Determine the [x, y] coordinate at the center of the cell enclosing the given text.  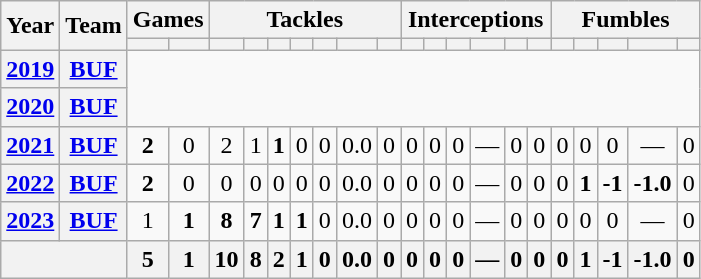
2019 [30, 69]
Fumbles [626, 20]
10 [226, 259]
Year [30, 26]
Tackles [304, 20]
Games [168, 20]
Interceptions [475, 20]
2021 [30, 145]
2023 [30, 221]
7 [256, 221]
2022 [30, 183]
5 [148, 259]
2020 [30, 107]
Team [94, 26]
